Detect which cell encompasses the target text, then output its [X, Y] center coordinate. 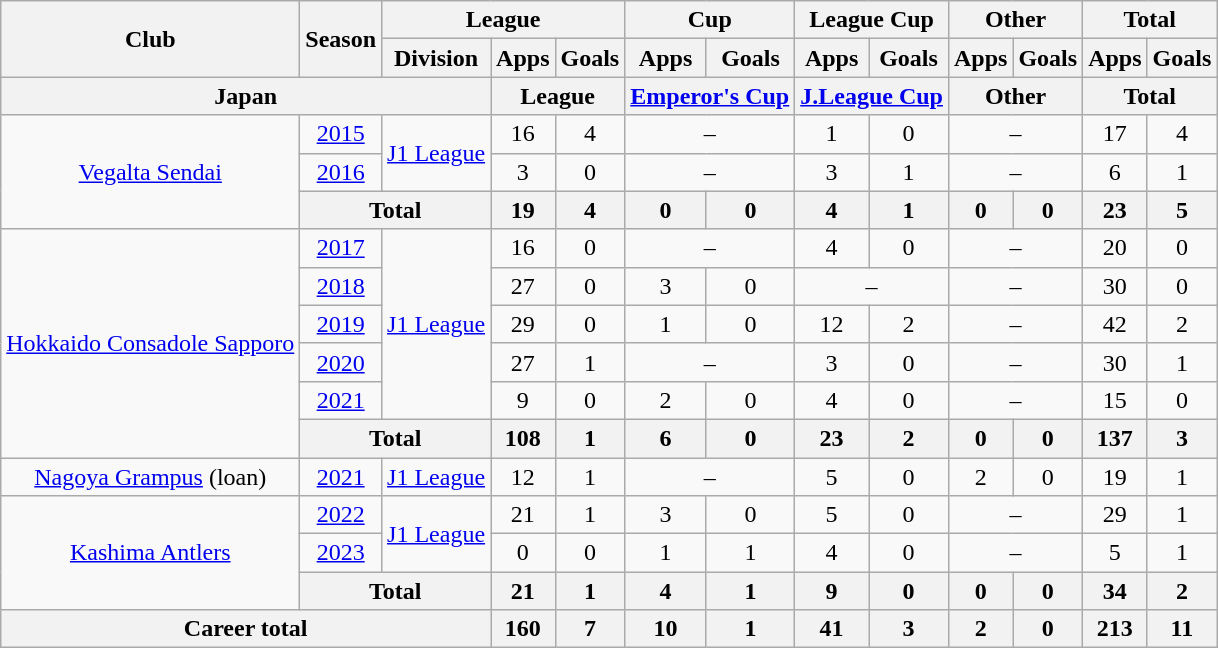
11 [1182, 629]
League Cup [872, 20]
2020 [341, 362]
10 [666, 629]
Kashima Antlers [150, 553]
2017 [341, 248]
213 [1115, 629]
137 [1115, 438]
2018 [341, 286]
17 [1115, 134]
Cup [710, 20]
7 [590, 629]
Season [341, 39]
Club [150, 39]
15 [1115, 400]
Division [436, 58]
Nagoya Grampus (loan) [150, 477]
41 [832, 629]
2015 [341, 134]
108 [523, 438]
20 [1115, 248]
42 [1115, 324]
34 [1115, 591]
160 [523, 629]
2023 [341, 553]
2022 [341, 515]
Career total [246, 629]
Vegalta Sendai [150, 172]
2016 [341, 172]
2019 [341, 324]
J.League Cup [872, 96]
Emperor's Cup [710, 96]
Hokkaido Consadole Sapporo [150, 343]
Japan [246, 96]
